Capture the cell that displays the provided text and extract its [x, y] central coordinate. 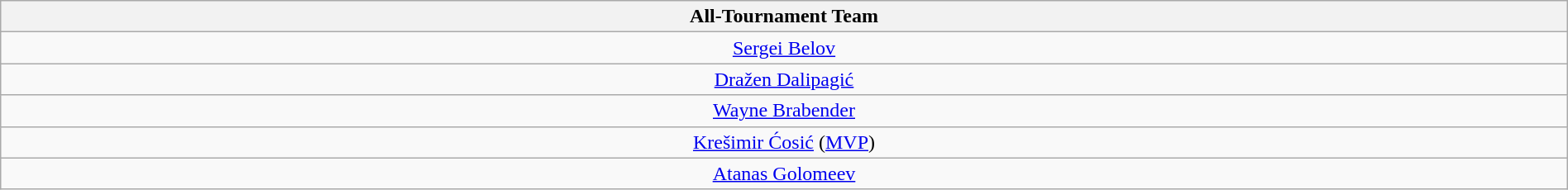
Wayne Brabender [784, 111]
Sergei Belov [784, 48]
Krešimir Ćosić (MVP) [784, 142]
Atanas Golomeev [784, 173]
All-Tournament Team [784, 17]
Dražen Dalipagić [784, 79]
